Provide the (x, y) coordinate of the cell's center where the given text is located.  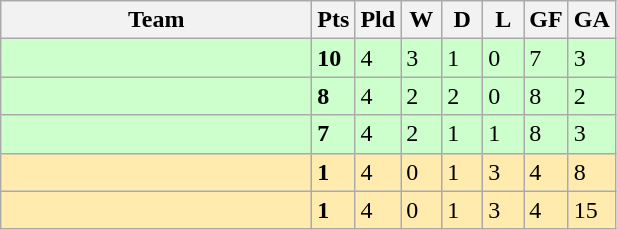
15 (592, 210)
W (422, 20)
GF (546, 20)
Pld (378, 20)
10 (334, 58)
Team (156, 20)
Pts (334, 20)
L (504, 20)
D (462, 20)
GA (592, 20)
